Scan for the cell matching the given text and deliver its (x, y) coordinate at center. 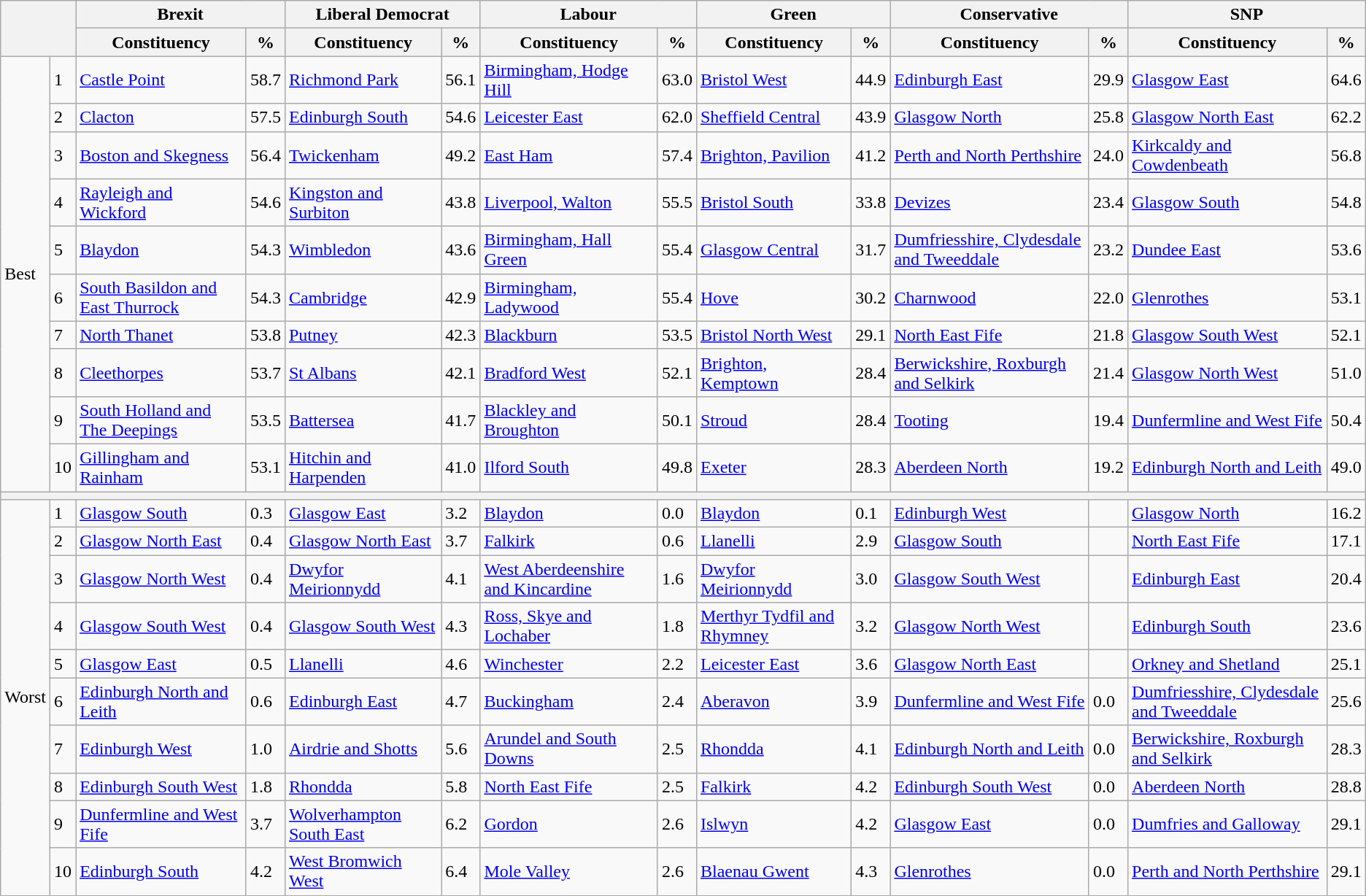
North Thanet (161, 335)
West Bromwich West (363, 871)
Dumfries and Galloway (1227, 824)
Richmond Park (363, 80)
3.9 (871, 702)
2.4 (677, 702)
41.0 (461, 467)
64.6 (1346, 80)
42.1 (461, 372)
50.4 (1346, 420)
28.8 (1346, 787)
2.9 (871, 541)
Kingston and Surbiton (363, 203)
Birmingham, Ladywood (569, 298)
21.8 (1108, 335)
Bristol North West (773, 335)
6.2 (461, 824)
1.6 (677, 579)
17.1 (1346, 541)
53.8 (266, 335)
55.5 (677, 203)
63.0 (677, 80)
East Ham (569, 155)
Tooting (989, 420)
53.7 (266, 372)
Castle Point (161, 80)
Cleethorpes (161, 372)
Twickenham (363, 155)
Blaenau Gwent (773, 871)
41.7 (461, 420)
57.4 (677, 155)
Bristol South (773, 203)
41.2 (871, 155)
Birmingham, Hall Green (569, 250)
Ross, Skye and Lochaber (569, 626)
23.2 (1108, 250)
Mole Valley (569, 871)
50.1 (677, 420)
42.3 (461, 335)
Airdrie and Shotts (363, 749)
43.9 (871, 117)
16.2 (1346, 514)
42.9 (461, 298)
Islwyn (773, 824)
58.7 (266, 80)
Aberavon (773, 702)
Birmingham, Hodge Hill (569, 80)
21.4 (1108, 372)
Liverpool, Walton (569, 203)
Worst (26, 698)
49.2 (461, 155)
56.1 (461, 80)
SNP (1247, 15)
31.7 (871, 250)
25.6 (1346, 702)
Green (792, 15)
62.2 (1346, 117)
4.7 (461, 702)
23.6 (1346, 626)
Kirkcaldy and Cowdenbeath (1227, 155)
Boston and Skegness (161, 155)
Dundee East (1227, 250)
24.0 (1108, 155)
25.1 (1346, 664)
Battersea (363, 420)
4.6 (461, 664)
Exeter (773, 467)
57.5 (266, 117)
20.4 (1346, 579)
Conservative (1009, 15)
49.8 (677, 467)
Brighton, Kemptown (773, 372)
Wimbledon (363, 250)
54.8 (1346, 203)
Orkney and Shetland (1227, 664)
Merthyr Tydfil and Rhymney (773, 626)
23.4 (1108, 203)
Sheffield Central (773, 117)
51.0 (1346, 372)
South Basildon and East Thurrock (161, 298)
Bradford West (569, 372)
Charnwood (989, 298)
Stroud (773, 420)
Devizes (989, 203)
Cambridge (363, 298)
2.2 (677, 664)
Hove (773, 298)
Brexit (181, 15)
56.8 (1346, 155)
Clacton (161, 117)
Bristol West (773, 80)
Best (26, 274)
49.0 (1346, 467)
St Albans (363, 372)
19.4 (1108, 420)
30.2 (871, 298)
29.9 (1108, 80)
Blackburn (569, 335)
Labour (588, 15)
43.8 (461, 203)
19.2 (1108, 467)
Hitchin and Harpenden (363, 467)
1.0 (266, 749)
South Holland and The Deepings (161, 420)
44.9 (871, 80)
Gordon (569, 824)
62.0 (677, 117)
0.1 (871, 514)
53.6 (1346, 250)
Arundel and South Downs (569, 749)
Blackley and Broughton (569, 420)
Rayleigh and Wickford (161, 203)
Putney (363, 335)
Winchester (569, 664)
6.4 (461, 871)
Gillingham and Rainham (161, 467)
3.0 (871, 579)
56.4 (266, 155)
Wolverhampton South East (363, 824)
33.8 (871, 203)
25.8 (1108, 117)
3.6 (871, 664)
Glasgow Central (773, 250)
Liberal Democrat (382, 15)
0.3 (266, 514)
5.8 (461, 787)
5.6 (461, 749)
Brighton, Pavilion (773, 155)
West Aberdeenshire and Kincardine (569, 579)
43.6 (461, 250)
Buckingham (569, 702)
Ilford South (569, 467)
0.5 (266, 664)
22.0 (1108, 298)
